Search for the cell housing the specified text and yield its (X, Y) center coordinate. 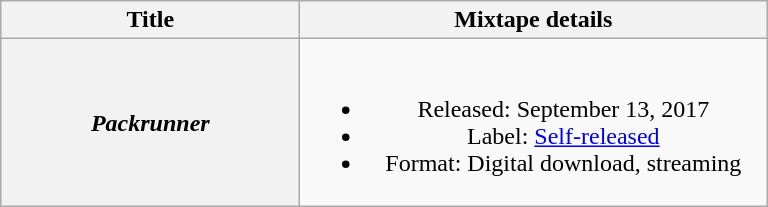
Mixtape details (534, 20)
Released: September 13, 2017Label: Self-releasedFormat: Digital download, streaming (534, 122)
Title (150, 20)
Packrunner (150, 122)
